Detect which cell encompasses the target text, then output its (x, y) center coordinate. 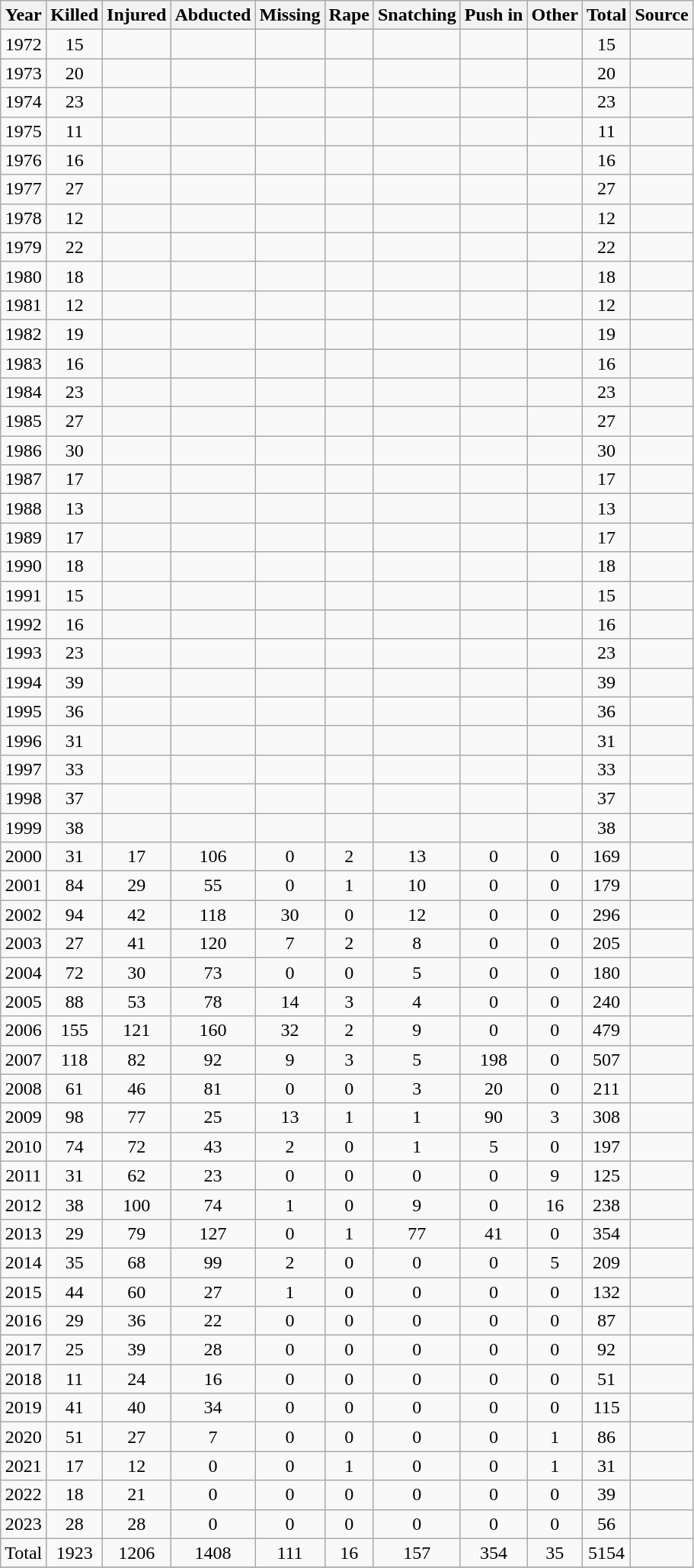
98 (75, 1117)
88 (75, 1002)
240 (606, 1002)
1996 (24, 740)
1972 (24, 44)
160 (213, 1031)
1989 (24, 537)
2018 (24, 1379)
1977 (24, 189)
2007 (24, 1060)
1974 (24, 102)
106 (213, 857)
81 (213, 1089)
238 (606, 1204)
86 (606, 1437)
1994 (24, 682)
1985 (24, 422)
1980 (24, 276)
205 (606, 944)
125 (606, 1175)
1986 (24, 451)
479 (606, 1031)
Abducted (213, 15)
1998 (24, 798)
2006 (24, 1031)
197 (606, 1146)
169 (606, 857)
68 (137, 1262)
10 (417, 886)
Injured (137, 15)
94 (75, 915)
87 (606, 1321)
79 (137, 1233)
78 (213, 1002)
1997 (24, 769)
121 (137, 1031)
211 (606, 1089)
8 (417, 944)
24 (137, 1379)
1976 (24, 160)
155 (75, 1031)
2016 (24, 1321)
1923 (75, 1553)
2020 (24, 1437)
1993 (24, 653)
120 (213, 944)
1975 (24, 131)
2014 (24, 1262)
4 (417, 1002)
1990 (24, 566)
1988 (24, 508)
100 (137, 1204)
61 (75, 1089)
2015 (24, 1292)
2009 (24, 1117)
56 (606, 1524)
1991 (24, 595)
34 (213, 1408)
Year (24, 15)
2005 (24, 1002)
2004 (24, 973)
82 (137, 1060)
308 (606, 1117)
73 (213, 973)
1979 (24, 247)
2001 (24, 886)
2023 (24, 1524)
Source (661, 15)
60 (137, 1292)
1408 (213, 1553)
1995 (24, 711)
1983 (24, 364)
55 (213, 886)
1984 (24, 393)
84 (75, 886)
1973 (24, 73)
115 (606, 1408)
209 (606, 1262)
1981 (24, 305)
32 (289, 1031)
111 (289, 1553)
62 (137, 1175)
1206 (137, 1553)
2002 (24, 915)
Killed (75, 15)
2000 (24, 857)
Missing (289, 15)
Push in (494, 15)
Other (555, 15)
2010 (24, 1146)
180 (606, 973)
42 (137, 915)
1982 (24, 334)
90 (494, 1117)
127 (213, 1233)
14 (289, 1002)
2003 (24, 944)
43 (213, 1146)
5154 (606, 1553)
157 (417, 1553)
2022 (24, 1495)
Rape (349, 15)
1987 (24, 479)
198 (494, 1060)
179 (606, 886)
2012 (24, 1204)
296 (606, 915)
46 (137, 1089)
99 (213, 1262)
2011 (24, 1175)
53 (137, 1002)
21 (137, 1495)
40 (137, 1408)
1992 (24, 624)
44 (75, 1292)
2013 (24, 1233)
1999 (24, 827)
Snatching (417, 15)
132 (606, 1292)
1978 (24, 218)
2017 (24, 1350)
2019 (24, 1408)
507 (606, 1060)
2021 (24, 1466)
2008 (24, 1089)
